Search for the cell housing the specified text and yield its [X, Y] center coordinate. 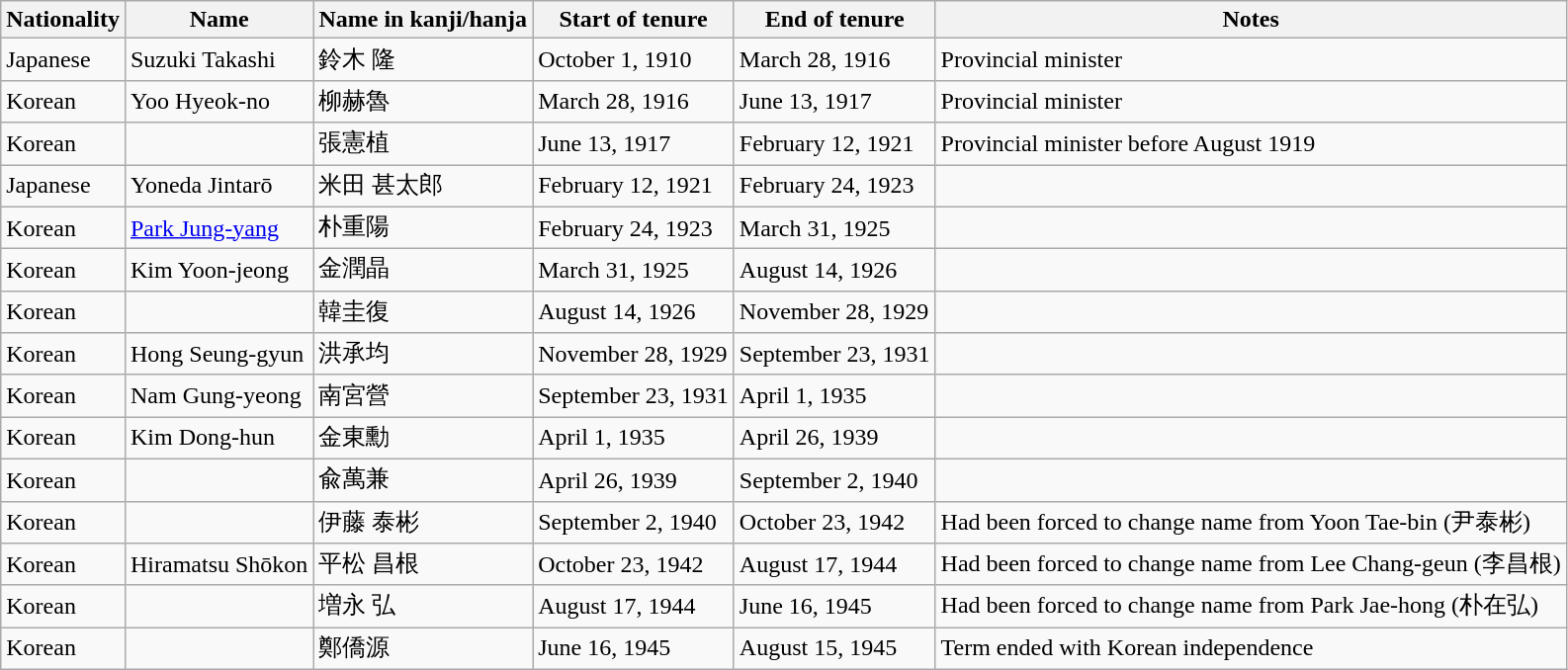
Yoneda Jintarō [218, 186]
Park Jung-yang [218, 227]
米田 甚太郎 [423, 186]
End of tenure [834, 20]
伊藤 泰彬 [423, 522]
Nationality [63, 20]
Term ended with Korean independence [1251, 648]
Yoo Hyeok-no [218, 101]
兪萬兼 [423, 480]
平松 昌根 [423, 565]
Nam Gung-yeong [218, 395]
増永 弘 [423, 607]
Hong Seung-gyun [218, 354]
Suzuki Takashi [218, 59]
Start of tenure [634, 20]
Had been forced to change name from Lee Chang-geun (李昌根) [1251, 565]
金潤晶 [423, 271]
Name [218, 20]
Had been forced to change name from Yoon Tae-bin (尹泰彬) [1251, 522]
August 15, 1945 [834, 648]
October 1, 1910 [634, 59]
Provincial minister before August 1919 [1251, 144]
韓圭復 [423, 312]
金東勳 [423, 439]
張憲植 [423, 144]
Had been forced to change name from Park Jae-hong (朴在弘) [1251, 607]
Notes [1251, 20]
Name in kanji/hanja [423, 20]
南宮營 [423, 395]
Kim Yoon-jeong [218, 271]
鄭僑源 [423, 648]
朴重陽 [423, 227]
洪承均 [423, 354]
鈴木 隆 [423, 59]
Hiramatsu Shōkon [218, 565]
Kim Dong-hun [218, 439]
柳赫魯 [423, 101]
